Return [X, Y] of the center of cell containing provided text 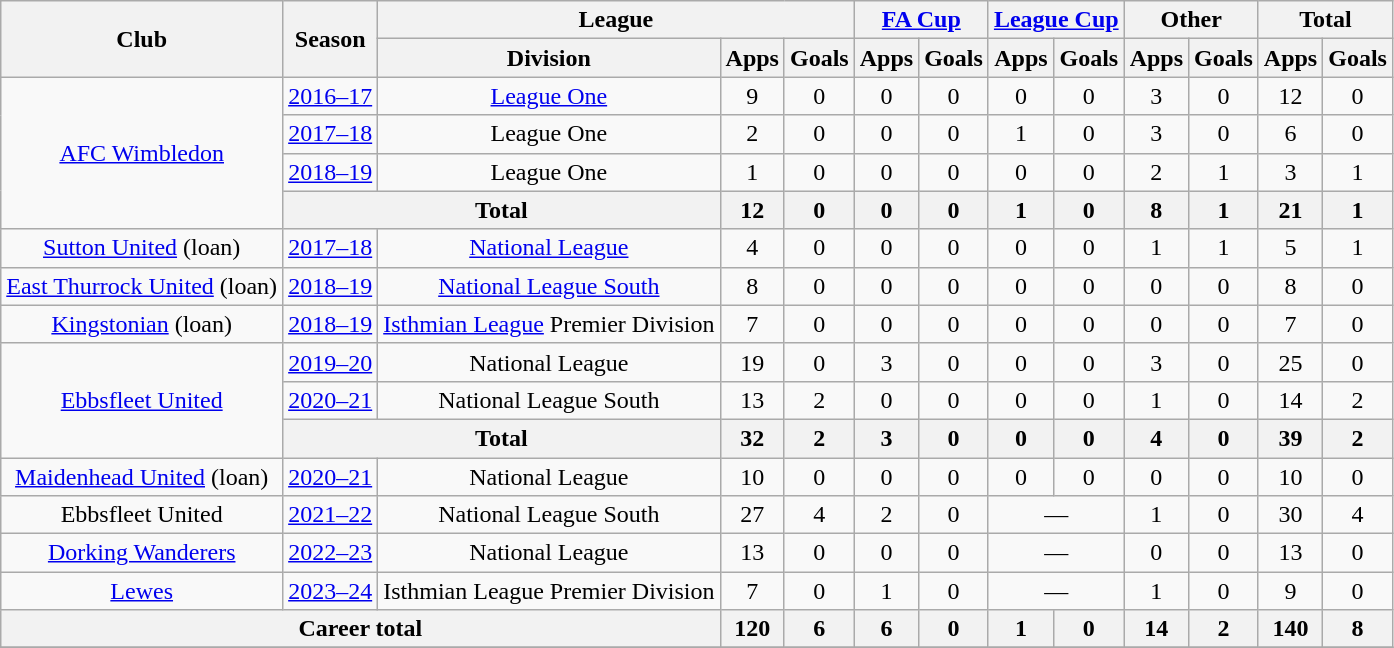
AFC Wimbledon [142, 153]
Season [330, 39]
2022–23 [330, 553]
Division [549, 58]
21 [1290, 210]
Dorking Wanderers [142, 553]
2023–24 [330, 591]
5 [1290, 248]
140 [1290, 629]
FA Cup [921, 20]
League [616, 20]
2016–17 [330, 96]
Maidenhead United (loan) [142, 477]
Kingstonian (loan) [142, 324]
25 [1290, 362]
19 [752, 362]
2021–22 [330, 515]
League Cup [1056, 20]
Other [1191, 20]
East Thurrock United (loan) [142, 286]
32 [752, 438]
Club [142, 39]
Sutton United (loan) [142, 248]
30 [1290, 515]
39 [1290, 438]
120 [752, 629]
Lewes [142, 591]
2019–20 [330, 362]
27 [752, 515]
Career total [360, 629]
